Output the (X, Y) coordinate of the center of the cell containing the given text.  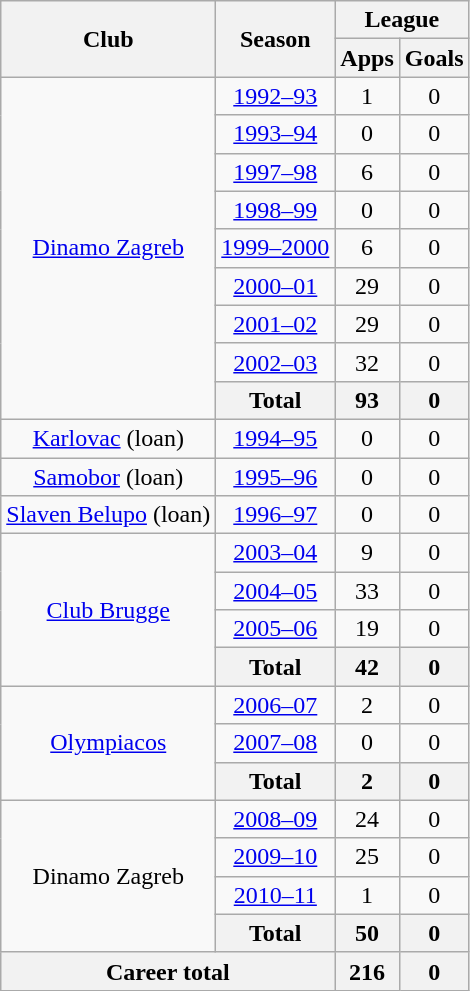
93 (367, 400)
Karlovac (loan) (108, 438)
2002–03 (276, 362)
1998–99 (276, 210)
Goals (434, 58)
33 (367, 591)
2006–07 (276, 705)
50 (367, 933)
9 (367, 553)
1999–2000 (276, 248)
2001–02 (276, 324)
1994–95 (276, 438)
Samobor (loan) (108, 477)
1995–96 (276, 477)
1997–98 (276, 172)
216 (367, 971)
42 (367, 667)
Apps (367, 58)
Career total (168, 971)
2005–06 (276, 629)
Club Brugge (108, 610)
1996–97 (276, 515)
1993–94 (276, 134)
Season (276, 39)
25 (367, 857)
2000–01 (276, 286)
League (402, 20)
2004–05 (276, 591)
2003–04 (276, 553)
2010–11 (276, 895)
19 (367, 629)
Club (108, 39)
24 (367, 819)
1992–93 (276, 96)
2009–10 (276, 857)
2008–09 (276, 819)
Slaven Belupo (loan) (108, 515)
Olympiacos (108, 743)
2007–08 (276, 743)
32 (367, 362)
